Extract the (X, Y) coordinate from the center of the cell holding the provided text.  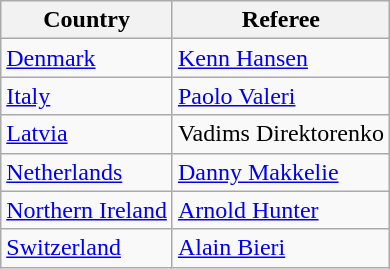
Country (87, 20)
Kenn Hansen (280, 58)
Referee (280, 20)
Netherlands (87, 172)
Northern Ireland (87, 210)
Switzerland (87, 248)
Danny Makkelie (280, 172)
Italy (87, 96)
Arnold Hunter (280, 210)
Vadims Direktorenko (280, 134)
Denmark (87, 58)
Alain Bieri (280, 248)
Latvia (87, 134)
Paolo Valeri (280, 96)
